Capture the cell that displays the provided text and extract its [x, y] central coordinate. 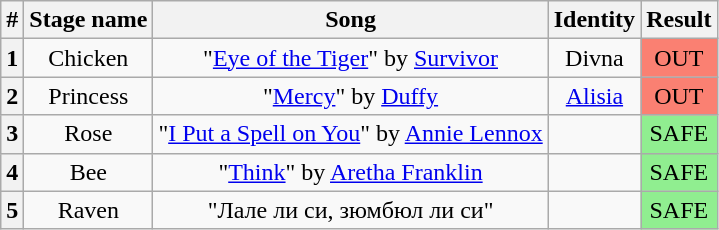
Raven [88, 210]
Bee [88, 172]
"Mercy" by Duffy [350, 96]
Rose [88, 134]
"Лале ли си, зюмбюл ли си" [350, 210]
Princess [88, 96]
5 [12, 210]
2 [12, 96]
Chicken [88, 58]
4 [12, 172]
1 [12, 58]
Alisia [594, 96]
# [12, 20]
"Eye of the Tiger" by Survivor [350, 58]
"Think" by Aretha Franklin [350, 172]
Result [679, 20]
Divna [594, 58]
3 [12, 134]
Stage name [88, 20]
Song [350, 20]
"I Put a Spell on You" by Annie Lennox [350, 134]
Identity [594, 20]
